Find where the given text appears and provide that cell's center as [X, Y] coordinate. 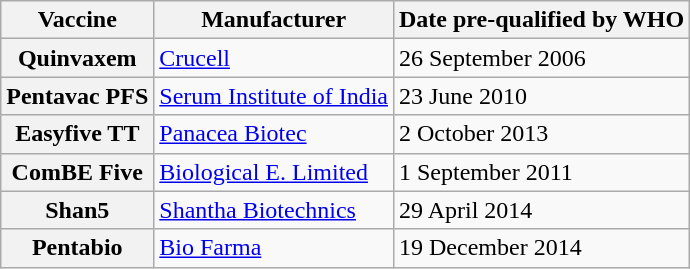
Date pre-qualified by WHO [541, 20]
Serum Institute of India [274, 96]
Crucell [274, 58]
Bio Farma [274, 248]
19 December 2014 [541, 248]
Easyfive TT [78, 134]
Biological E. Limited [274, 172]
Vaccine [78, 20]
26 September 2006 [541, 58]
Shan5 [78, 210]
ComBE Five [78, 172]
Quinvaxem [78, 58]
29 April 2014 [541, 210]
1 September 2011 [541, 172]
Pentavac PFS [78, 96]
Shantha Biotechnics [274, 210]
2 October 2013 [541, 134]
Panacea Biotec [274, 134]
23 June 2010 [541, 96]
Manufacturer [274, 20]
Pentabio [78, 248]
